Locate the cell with the specified text and output its (x, y) center coordinate. 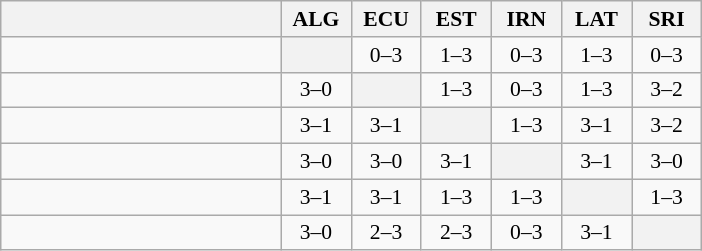
LAT (596, 19)
SRI (667, 19)
ALG (316, 19)
ECU (386, 19)
EST (456, 19)
IRN (526, 19)
